Detect which cell encompasses the target text, then output its [x, y] center coordinate. 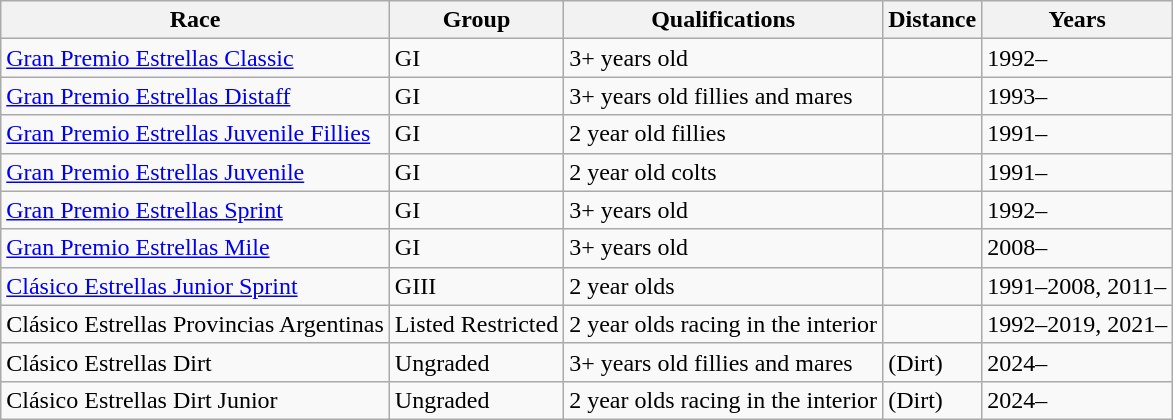
GIII [476, 286]
1993– [1078, 96]
Distance [932, 20]
Qualifications [724, 20]
Clásico Estrellas Dirt Junior [196, 400]
2008– [1078, 248]
Clásico Estrellas Junior Sprint [196, 286]
2 year old colts [724, 172]
Years [1078, 20]
Group [476, 20]
Clásico Estrellas Provincias Argentinas [196, 324]
Listed Restricted [476, 324]
2 year olds [724, 286]
Gran Premio Estrellas Juvenile Fillies [196, 134]
1991–2008, 2011– [1078, 286]
2 year old fillies [724, 134]
Gran Premio Estrellas Mile [196, 248]
Gran Premio Estrellas Juvenile [196, 172]
Gran Premio Estrellas Classic [196, 58]
Gran Premio Estrellas Distaff [196, 96]
Clásico Estrellas Dirt [196, 362]
Race [196, 20]
Gran Premio Estrellas Sprint [196, 210]
1992–2019, 2021– [1078, 324]
